Detect which cell encompasses the target text, then output its [x, y] center coordinate. 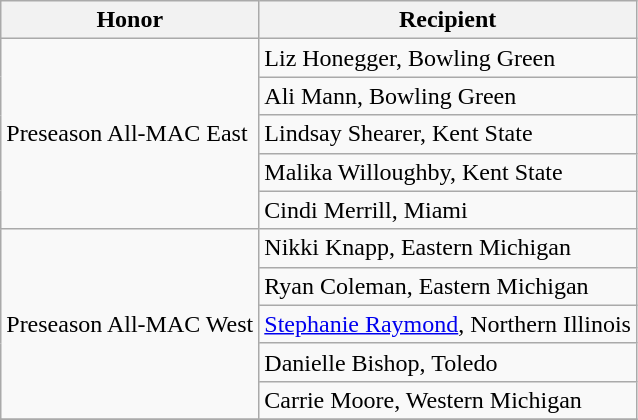
Preseason All-MAC West [130, 324]
Honor [130, 20]
Liz Honegger, Bowling Green [448, 58]
Carrie Moore, Western Michigan [448, 400]
Malika Willoughby, Kent State [448, 172]
Ryan Coleman, Eastern Michigan [448, 286]
Nikki Knapp, Eastern Michigan [448, 248]
Cindi Merrill, Miami [448, 210]
Recipient [448, 20]
Danielle Bishop, Toledo [448, 362]
Preseason All-MAC East [130, 134]
Ali Mann, Bowling Green [448, 96]
Stephanie Raymond, Northern Illinois [448, 324]
Lindsay Shearer, Kent State [448, 134]
